From the cell containing the given text, extract its center point as [x, y] coordinate. 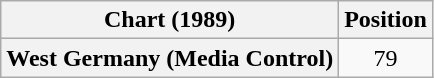
Position [386, 20]
79 [386, 58]
West Germany (Media Control) [170, 58]
Chart (1989) [170, 20]
